Return [X, Y] of the center of cell containing provided text 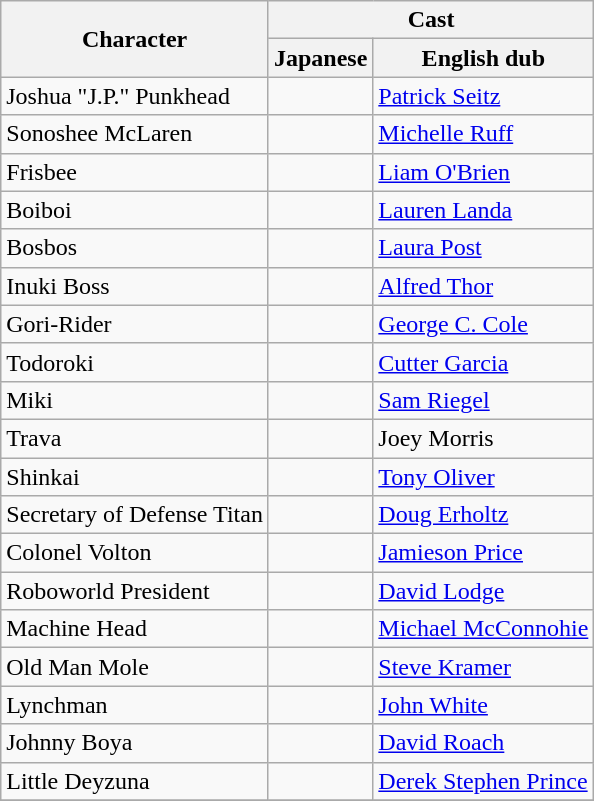
Bosbos [135, 248]
George C. Cole [484, 324]
Steve Kramer [484, 667]
Cutter Garcia [484, 362]
Roboworld President [135, 591]
Boiboi [135, 210]
Michelle Ruff [484, 134]
Inuki Boss [135, 286]
Trava [135, 438]
English dub [484, 58]
Sonoshee McLaren [135, 134]
Shinkai [135, 477]
Johnny Boya [135, 743]
Old Man Mole [135, 667]
Frisbee [135, 172]
David Lodge [484, 591]
Laura Post [484, 248]
Miki [135, 400]
Cast [430, 20]
John White [484, 705]
Jamieson Price [484, 553]
Sam Riegel [484, 400]
Derek Stephen Prince [484, 781]
Gori-Rider [135, 324]
Lynchman [135, 705]
Joey Morris [484, 438]
Alfred Thor [484, 286]
Japanese [320, 58]
Character [135, 39]
Patrick Seitz [484, 96]
Tony Oliver [484, 477]
Lauren Landa [484, 210]
Little Deyzuna [135, 781]
David Roach [484, 743]
Todoroki [135, 362]
Joshua "J.P." Punkhead [135, 96]
Secretary of Defense Titan [135, 515]
Doug Erholtz [484, 515]
Machine Head [135, 629]
Colonel Volton [135, 553]
Michael McConnohie [484, 629]
Liam O'Brien [484, 172]
